Extract the [x, y] coordinate from the center of the cell holding the provided text.  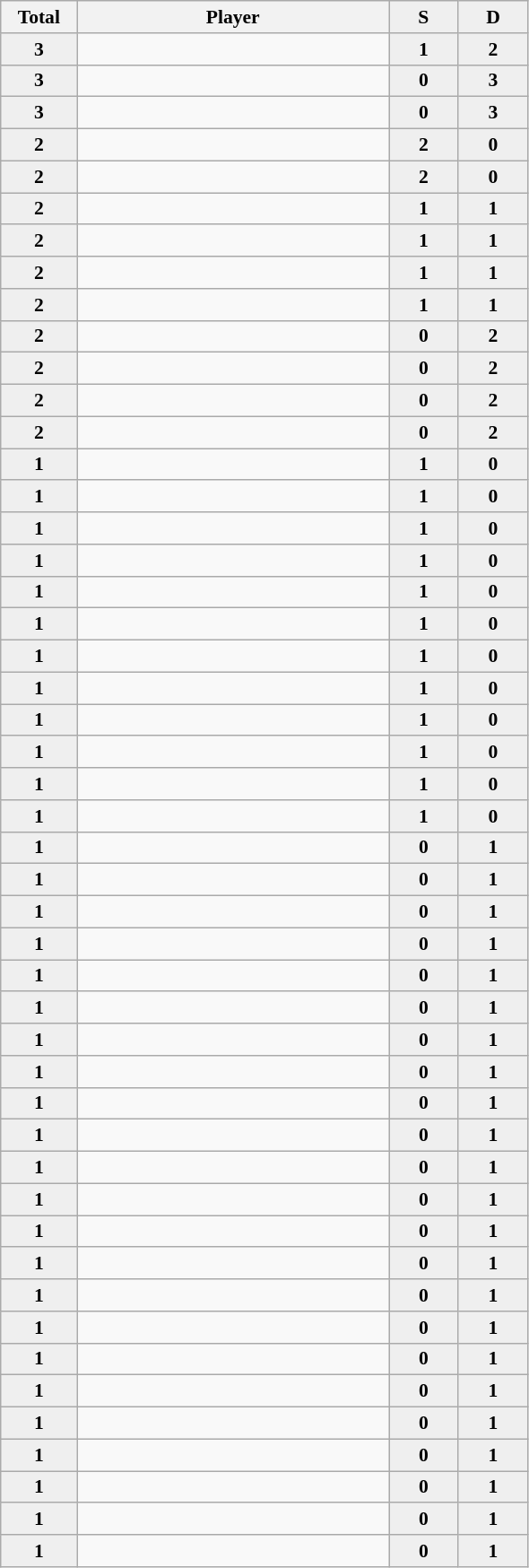
D [493, 17]
Player [233, 17]
S [424, 17]
Total [39, 17]
